Search for the cell housing the specified text and yield its [x, y] center coordinate. 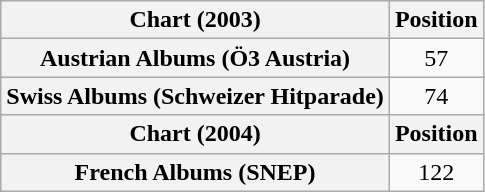
74 [436, 96]
Austrian Albums (Ö3 Austria) [196, 58]
Swiss Albums (Schweizer Hitparade) [196, 96]
57 [436, 58]
French Albums (SNEP) [196, 172]
Chart (2003) [196, 20]
122 [436, 172]
Chart (2004) [196, 134]
